Capture the cell that displays the provided text and extract its [x, y] central coordinate. 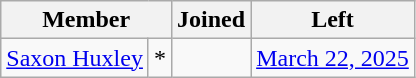
March 22, 2025 [333, 58]
Member [86, 20]
Joined [212, 20]
* [160, 58]
Saxon Huxley [75, 58]
Left [333, 20]
